Find where the given text appears and provide that cell's center as (x, y) coordinate. 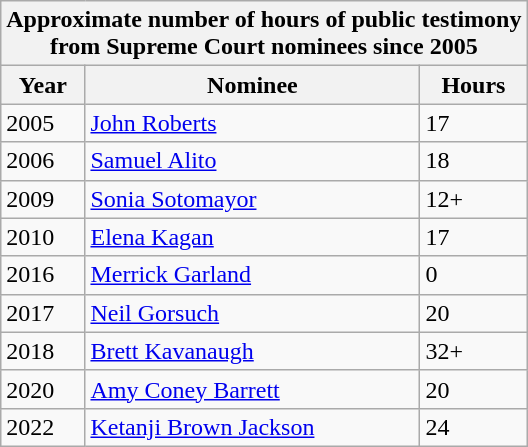
2017 (43, 313)
2005 (43, 123)
2020 (43, 389)
Brett Kavanaugh (252, 351)
12+ (474, 199)
Elena Kagan (252, 237)
Nominee (252, 85)
Approximate number of hours of public testimonyfrom Supreme Court nominees since 2005 (264, 34)
Hours (474, 85)
Year (43, 85)
18 (474, 161)
2016 (43, 275)
Amy Coney Barrett (252, 389)
Samuel Alito (252, 161)
Merrick Garland (252, 275)
John Roberts (252, 123)
Ketanji Brown Jackson (252, 427)
2009 (43, 199)
2018 (43, 351)
Neil Gorsuch (252, 313)
2006 (43, 161)
32+ (474, 351)
0 (474, 275)
24 (474, 427)
2010 (43, 237)
Sonia Sotomayor (252, 199)
2022 (43, 427)
